Search for the cell housing the specified text and yield its (X, Y) center coordinate. 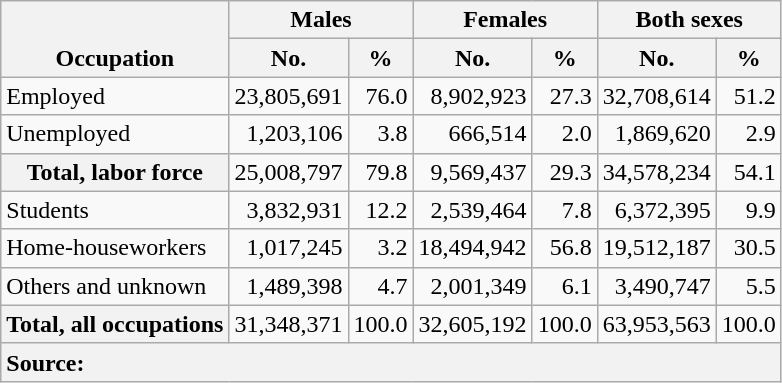
51.2 (748, 96)
12.2 (380, 210)
Home-houseworkers (115, 248)
9.9 (748, 210)
63,953,563 (656, 324)
3.8 (380, 134)
6,372,395 (656, 210)
1,017,245 (288, 248)
Others and unknown (115, 286)
Both sexes (689, 20)
79.8 (380, 172)
Females (505, 20)
6.1 (564, 286)
Males (321, 20)
30.5 (748, 248)
Occupation (115, 39)
29.3 (564, 172)
19,512,187 (656, 248)
Unemployed (115, 134)
1,869,620 (656, 134)
54.1 (748, 172)
23,805,691 (288, 96)
32,708,614 (656, 96)
Students (115, 210)
25,008,797 (288, 172)
27.3 (564, 96)
32,605,192 (472, 324)
18,494,942 (472, 248)
2,539,464 (472, 210)
76.0 (380, 96)
1,489,398 (288, 286)
2.0 (564, 134)
9,569,437 (472, 172)
Total, labor force (115, 172)
3,490,747 (656, 286)
5.5 (748, 286)
3.2 (380, 248)
Total, all occupations (115, 324)
56.8 (564, 248)
7.8 (564, 210)
666,514 (472, 134)
34,578,234 (656, 172)
2.9 (748, 134)
4.7 (380, 286)
Source: (392, 362)
3,832,931 (288, 210)
2,001,349 (472, 286)
Employed (115, 96)
1,203,106 (288, 134)
8,902,923 (472, 96)
31,348,371 (288, 324)
